Pinpoint the cell where the given text exists, returning its [X, Y] midpoint coordinate. 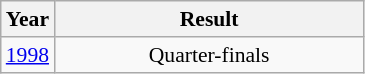
Result [209, 19]
Year [28, 19]
1998 [28, 55]
Quarter-finals [209, 55]
